From the cell containing the given text, extract its center point as (X, Y) coordinate. 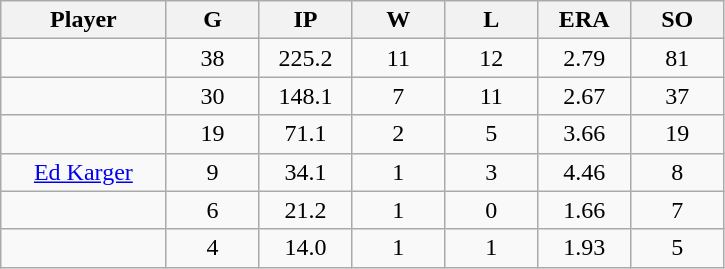
Player (84, 20)
Ed Karger (84, 172)
3.66 (584, 134)
21.2 (306, 210)
SO (678, 20)
4.46 (584, 172)
IP (306, 20)
38 (212, 58)
6 (212, 210)
G (212, 20)
14.0 (306, 248)
3 (492, 172)
81 (678, 58)
1.93 (584, 248)
8 (678, 172)
225.2 (306, 58)
2.79 (584, 58)
9 (212, 172)
71.1 (306, 134)
4 (212, 248)
37 (678, 96)
12 (492, 58)
1.66 (584, 210)
L (492, 20)
ERA (584, 20)
W (398, 20)
2 (398, 134)
34.1 (306, 172)
2.67 (584, 96)
148.1 (306, 96)
0 (492, 210)
30 (212, 96)
